Locate the cell with the specified text and output its (X, Y) center coordinate. 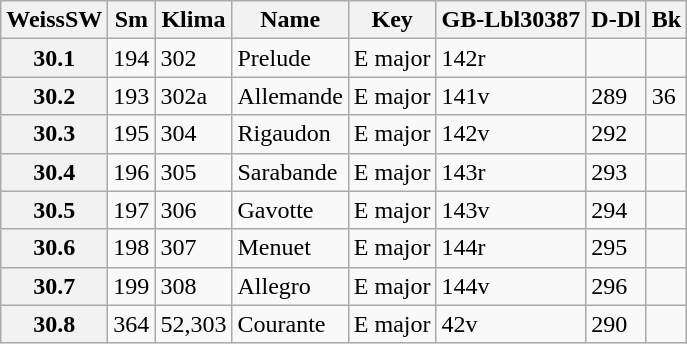
197 (132, 210)
Bk (666, 20)
306 (194, 210)
196 (132, 172)
Allegro (290, 286)
294 (616, 210)
305 (194, 172)
302a (194, 96)
193 (132, 96)
Courante (290, 324)
42v (511, 324)
144v (511, 286)
296 (616, 286)
30.1 (54, 58)
144r (511, 248)
Menuet (290, 248)
Sarabande (290, 172)
52,303 (194, 324)
194 (132, 58)
Prelude (290, 58)
142r (511, 58)
195 (132, 134)
364 (132, 324)
295 (616, 248)
30.5 (54, 210)
30.3 (54, 134)
307 (194, 248)
302 (194, 58)
D-Dl (616, 20)
Klima (194, 20)
290 (616, 324)
292 (616, 134)
GB-Lbl30387 (511, 20)
Name (290, 20)
289 (616, 96)
143r (511, 172)
36 (666, 96)
Allemande (290, 96)
30.2 (54, 96)
Sm (132, 20)
Gavotte (290, 210)
142v (511, 134)
304 (194, 134)
293 (616, 172)
308 (194, 286)
199 (132, 286)
30.8 (54, 324)
143v (511, 210)
30.7 (54, 286)
Key (392, 20)
198 (132, 248)
30.4 (54, 172)
141v (511, 96)
WeissSW (54, 20)
Rigaudon (290, 134)
30.6 (54, 248)
